Output the [X, Y] coordinate of the center of the cell containing the given text.  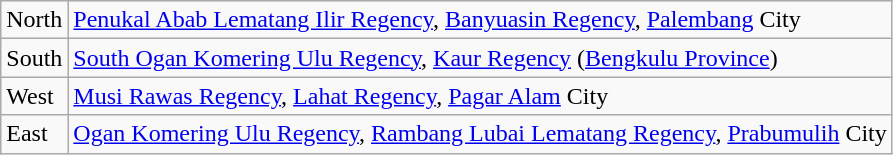
Musi Rawas Regency, Lahat Regency, Pagar Alam City [480, 96]
North [34, 20]
Penukal Abab Lematang Ilir Regency, Banyuasin Regency, Palembang City [480, 20]
South Ogan Komering Ulu Regency, Kaur Regency (Bengkulu Province) [480, 58]
East [34, 134]
South [34, 58]
West [34, 96]
Ogan Komering Ulu Regency, Rambang Lubai Lematang Regency, Prabumulih City [480, 134]
